Scan for the cell matching the given text and deliver its (X, Y) coordinate at center. 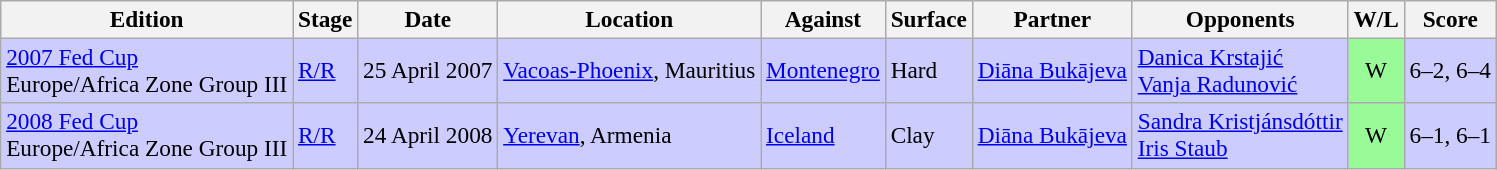
Surface (928, 19)
2008 Fed Cup Europe/Africa Zone Group III (147, 136)
Yerevan, Armenia (630, 136)
W/L (1376, 19)
Iceland (824, 136)
Stage (326, 19)
6–2, 6–4 (1450, 70)
Partner (1052, 19)
6–1, 6–1 (1450, 136)
24 April 2008 (428, 136)
Hard (928, 70)
Against (824, 19)
Date (428, 19)
Location (630, 19)
2007 Fed Cup Europe/Africa Zone Group III (147, 70)
Vacoas-Phoenix, Mauritius (630, 70)
Montenegro (824, 70)
Score (1450, 19)
Sandra Kristjánsdóttir Iris Staub (1240, 136)
25 April 2007 (428, 70)
Opponents (1240, 19)
Clay (928, 136)
Edition (147, 19)
Danica Krstajić Vanja Radunović (1240, 70)
